Capture the cell that displays the provided text and extract its [x, y] central coordinate. 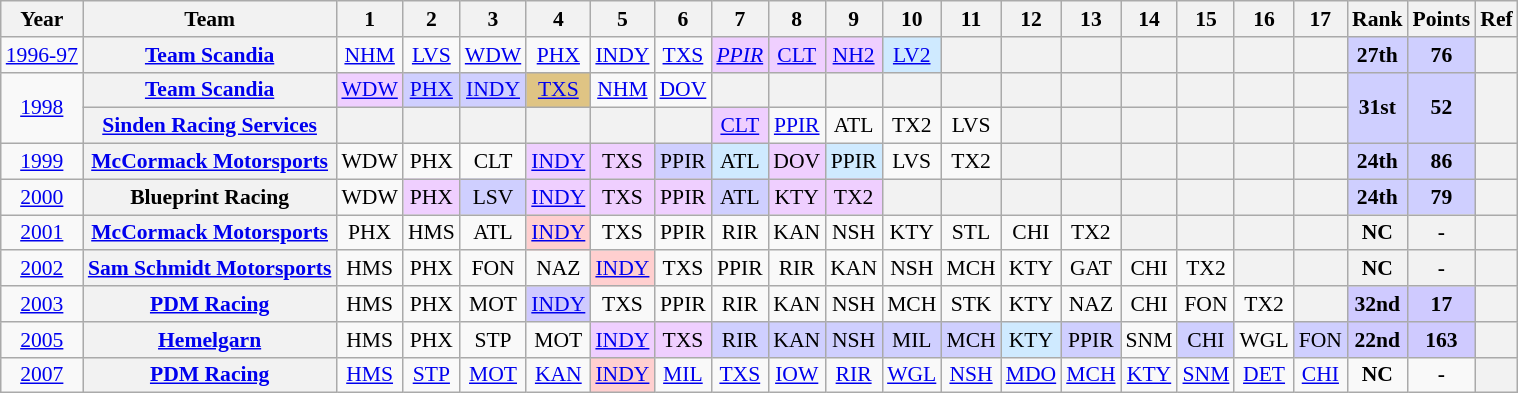
LSV [493, 197]
22nd [1378, 340]
12 [1032, 19]
GAT [1090, 269]
STL [970, 233]
Rank [1378, 19]
1998 [42, 108]
52 [1442, 108]
IOW [796, 375]
Year [42, 19]
Sinden Racing Services [210, 126]
14 [1150, 19]
163 [1442, 340]
7 [740, 19]
5 [622, 19]
NH2 [854, 55]
2003 [42, 304]
6 [682, 19]
1 [369, 19]
MDO [1032, 375]
LV2 [912, 55]
Blueprint Racing [210, 197]
4 [558, 19]
3 [493, 19]
Points [1442, 19]
Hemelgarn [210, 340]
15 [1206, 19]
Ref [1496, 19]
8 [796, 19]
Team [210, 19]
2001 [42, 233]
2000 [42, 197]
STK [970, 304]
13 [1090, 19]
86 [1442, 162]
2 [432, 19]
32nd [1378, 304]
1996-97 [42, 55]
11 [970, 19]
Sam Schmidt Motorsports [210, 269]
79 [1442, 197]
2007 [42, 375]
DET [1264, 375]
76 [1442, 55]
2002 [42, 269]
9 [854, 19]
10 [912, 19]
1999 [42, 162]
31st [1378, 108]
16 [1264, 19]
2005 [42, 340]
27th [1378, 55]
